Return the (x, y) coordinate for the center point of the cell that contains the specified text.  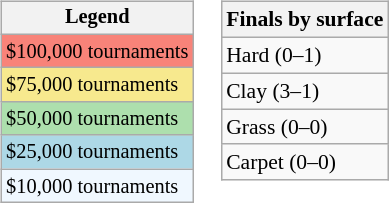
Grass (0–0) (304, 127)
Hard (0–1) (304, 55)
$75,000 tournaments (97, 85)
$10,000 tournaments (97, 186)
$50,000 tournaments (97, 119)
$100,000 tournaments (97, 51)
Legend (97, 18)
Finals by surface (304, 20)
Carpet (0–0) (304, 162)
$25,000 tournaments (97, 152)
Clay (3–1) (304, 91)
